Identify which cell holds the provided text, then report its (X, Y) central coordinate. 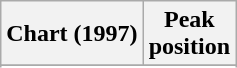
Chart (1997) (72, 34)
Peakposition (189, 34)
